For the text-containing cell, return its midpoint in [x, y] coordinate format. 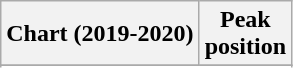
Chart (2019-2020) [100, 34]
Peak position [245, 34]
